Scan for the cell matching the given text and deliver its (X, Y) coordinate at center. 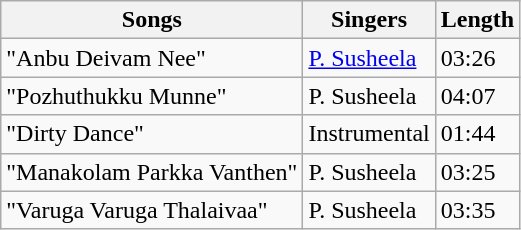
"Manakolam Parkka Vanthen" (152, 172)
Songs (152, 20)
01:44 (477, 134)
"Varuga Varuga Thalaivaa" (152, 210)
03:26 (477, 58)
03:35 (477, 210)
"Anbu Deivam Nee" (152, 58)
Singers (369, 20)
Length (477, 20)
Instrumental (369, 134)
03:25 (477, 172)
"Dirty Dance" (152, 134)
"Pozhuthukku Munne" (152, 96)
04:07 (477, 96)
